Capture the cell that displays the provided text and extract its (x, y) central coordinate. 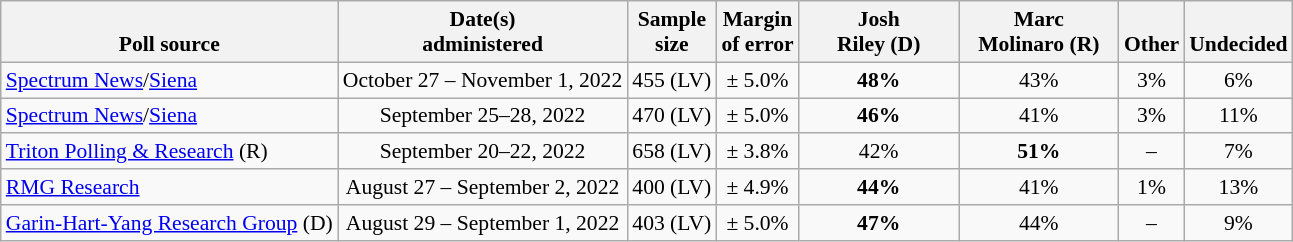
6% (1238, 80)
September 20–22, 2022 (483, 152)
Triton Polling & Research (R) (170, 152)
11% (1238, 116)
Marginof error (757, 32)
13% (1238, 187)
470 (LV) (672, 116)
± 4.9% (757, 187)
Date(s)administered (483, 32)
42% (879, 152)
Samplesize (672, 32)
MarcMolinaro (R) (1039, 32)
46% (879, 116)
658 (LV) (672, 152)
JoshRiley (D) (879, 32)
400 (LV) (672, 187)
RMG Research (170, 187)
51% (1039, 152)
9% (1238, 223)
7% (1238, 152)
47% (879, 223)
August 29 – September 1, 2022 (483, 223)
Other (1152, 32)
Garin-Hart-Yang Research Group (D) (170, 223)
403 (LV) (672, 223)
± 3.8% (757, 152)
48% (879, 80)
43% (1039, 80)
October 27 – November 1, 2022 (483, 80)
455 (LV) (672, 80)
Undecided (1238, 32)
August 27 – September 2, 2022 (483, 187)
1% (1152, 187)
Poll source (170, 32)
September 25–28, 2022 (483, 116)
